Provide the [X, Y] coordinate of the cell's center where the given text is located.  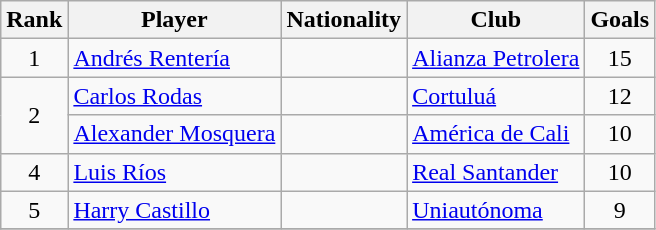
Uniautónoma [496, 210]
5 [34, 210]
Luis Ríos [174, 172]
1 [34, 58]
Alexander Mosquera [174, 134]
Harry Castillo [174, 210]
Real Santander [496, 172]
2 [34, 115]
Nationality [344, 20]
Cortuluá [496, 96]
Carlos Rodas [174, 96]
Club [496, 20]
Alianza Petrolera [496, 58]
Player [174, 20]
9 [620, 210]
Goals [620, 20]
12 [620, 96]
Andrés Rentería [174, 58]
América de Cali [496, 134]
Rank [34, 20]
15 [620, 58]
4 [34, 172]
